Find where the given text appears and provide that cell's center as (x, y) coordinate. 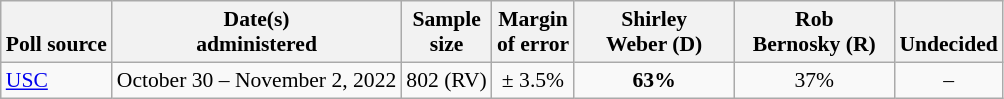
± 3.5% (533, 80)
Date(s)administered (257, 32)
USC (56, 80)
Undecided (948, 32)
Poll source (56, 32)
RobBernosky (R) (814, 32)
October 30 – November 2, 2022 (257, 80)
802 (RV) (446, 80)
ShirleyWeber (D) (654, 32)
37% (814, 80)
63% (654, 80)
Marginof error (533, 32)
Samplesize (446, 32)
– (948, 80)
